Determine the [x, y] coordinate at the center of the cell enclosing the given text.  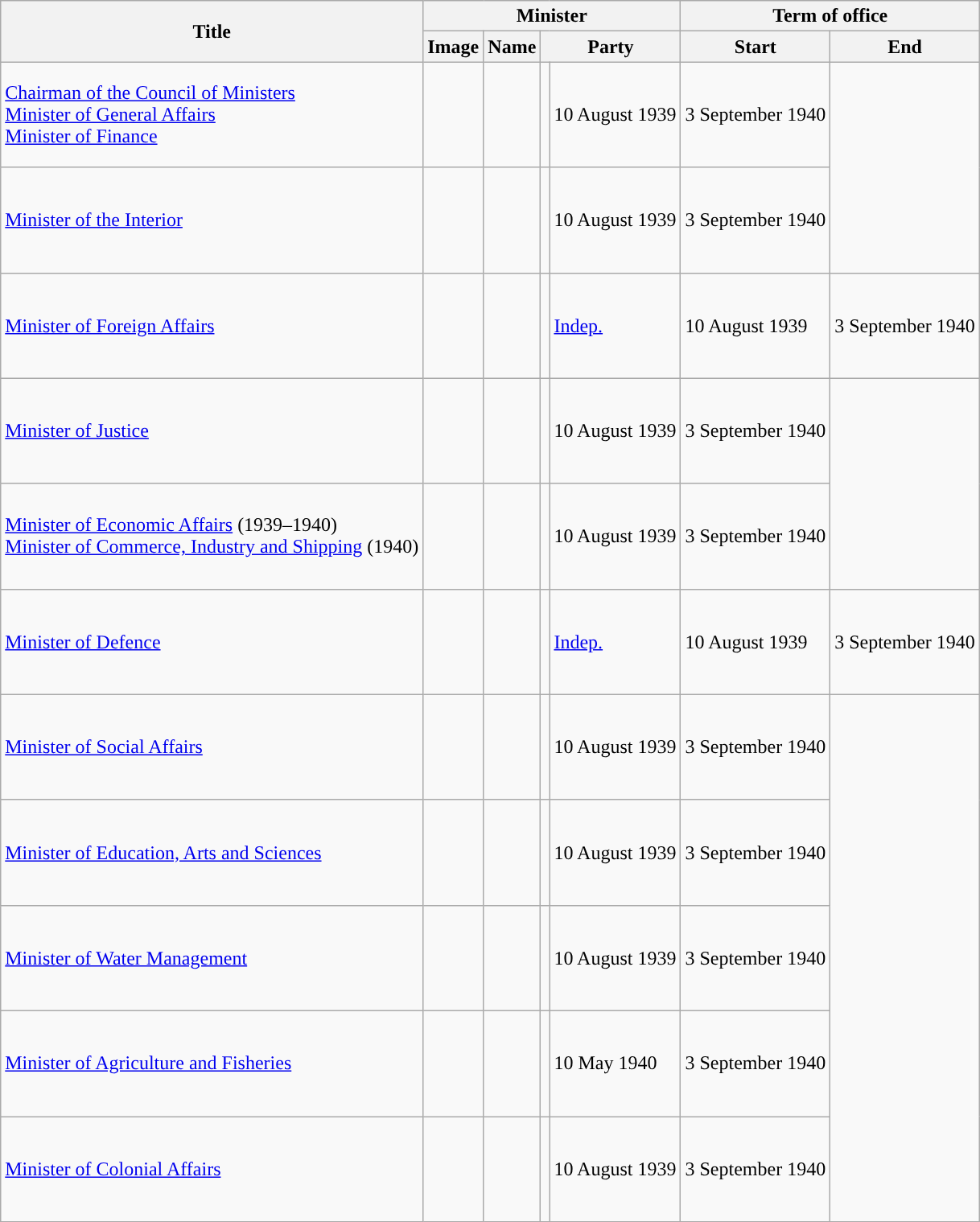
Minister [552, 16]
Image [454, 47]
Minister of Foreign Affairs [212, 325]
Minister of Defence [212, 642]
Minister of Education, Arts and Sciences [212, 853]
Minister of Colonial Affairs [212, 1170]
Title [212, 31]
Minister of Water Management [212, 957]
Name [512, 47]
Party [611, 47]
Minister of Agriculture and Fisheries [212, 1064]
Minister of Economic Affairs (1939–1940) Minister of Commerce, Industry and Shipping (1940) [212, 536]
Chairman of the Council of Ministers Minister of General Affairs Minister of Finance [212, 114]
Minister of Social Affairs [212, 747]
Term of office [830, 16]
Start [756, 47]
10 May 1940 [615, 1064]
End [905, 47]
Minister of Justice [212, 431]
Minister of the Interior [212, 220]
